From the cell containing the given text, extract its center point as (X, Y) coordinate. 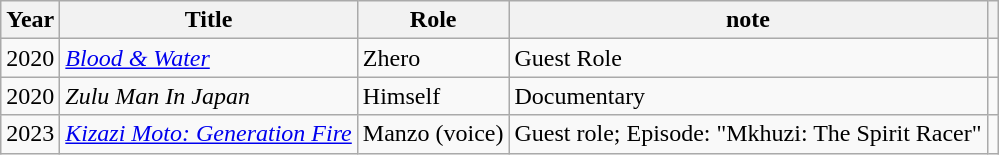
Year (30, 20)
note (748, 20)
Guest role; Episode: "Mkhuzi: The Spirit Racer" (748, 134)
Manzo (voice) (433, 134)
2023 (30, 134)
Kizazi Moto: Generation Fire (208, 134)
Guest Role (748, 58)
Himself (433, 96)
Documentary (748, 96)
Role (433, 20)
Title (208, 20)
Zhero (433, 58)
Zulu Man In Japan (208, 96)
Blood & Water (208, 58)
